Return the (X, Y) coordinate for the center point of the cell that contains the specified text.  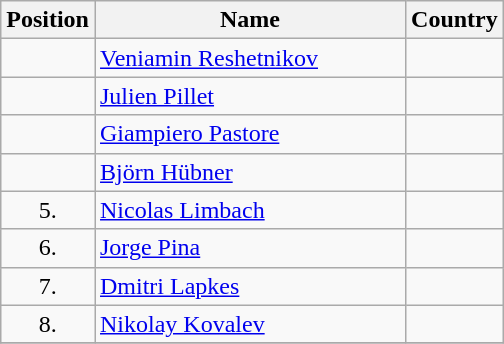
Dmitri Lapkes (250, 286)
Name (250, 20)
Position (48, 20)
Jorge Pina (250, 248)
Veniamin Reshetnikov (250, 58)
6. (48, 248)
5. (48, 210)
Country (455, 20)
8. (48, 324)
Björn Hübner (250, 172)
7. (48, 286)
Julien Pillet (250, 96)
Nikolay Kovalev (250, 324)
Giampiero Pastore (250, 134)
Nicolas Limbach (250, 210)
